Identify which cell holds the provided text, then report its (X, Y) central coordinate. 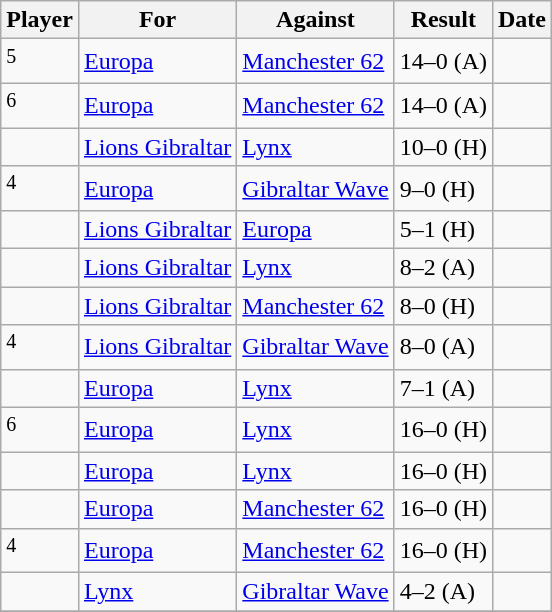
9–0 (H) (443, 188)
8–0 (H) (443, 306)
5–1 (H) (443, 230)
For (157, 20)
7–1 (A) (443, 388)
10–0 (H) (443, 147)
8–2 (A) (443, 268)
Against (316, 20)
Date (522, 20)
5 (40, 62)
Player (40, 20)
Result (443, 20)
8–0 (A) (443, 348)
4–2 (A) (443, 592)
